Search for the cell housing the specified text and yield its [X, Y] center coordinate. 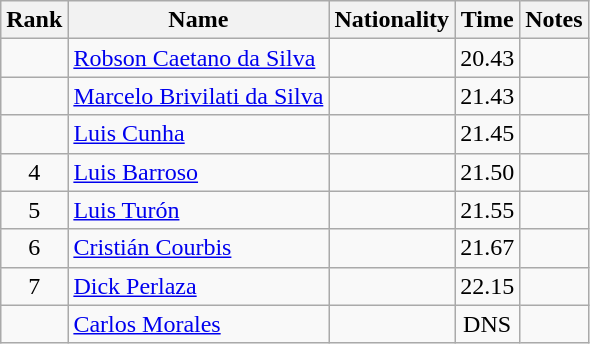
Rank [34, 20]
Time [488, 20]
Luis Barroso [198, 172]
21.67 [488, 248]
Luis Turón [198, 210]
Notes [554, 20]
Robson Caetano da Silva [198, 58]
21.50 [488, 172]
Nationality [392, 20]
21.45 [488, 134]
7 [34, 286]
Name [198, 20]
6 [34, 248]
20.43 [488, 58]
5 [34, 210]
Dick Perlaza [198, 286]
Carlos Morales [198, 324]
Cristián Courbis [198, 248]
DNS [488, 324]
21.43 [488, 96]
Luis Cunha [198, 134]
22.15 [488, 286]
4 [34, 172]
21.55 [488, 210]
Marcelo Brivilati da Silva [198, 96]
